Return the (X, Y) coordinate for the center point of the cell that contains the specified text.  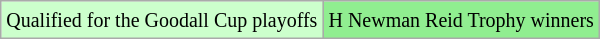
H Newman Reid Trophy winners (462, 20)
Qualified for the Goodall Cup playoffs (162, 20)
